Output the (x, y) coordinate of the center of the cell containing the given text.  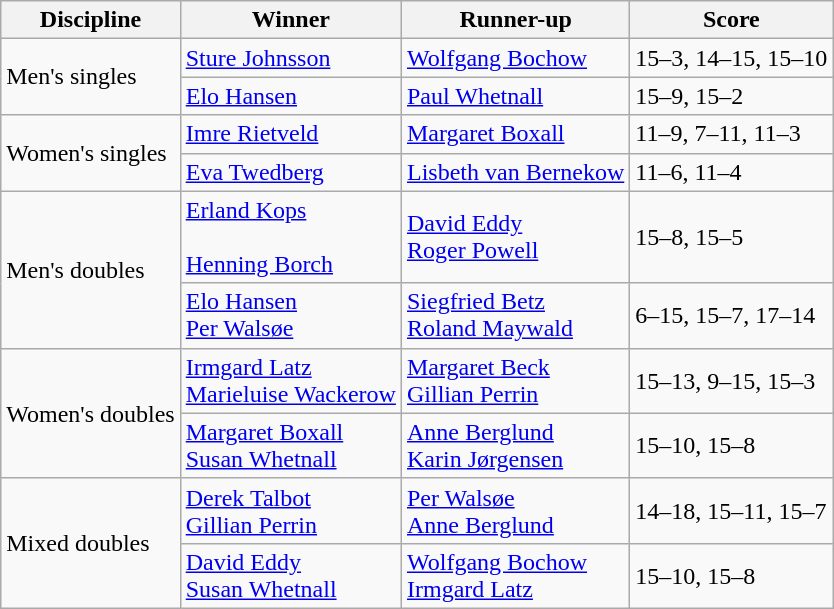
11–6, 11–4 (732, 172)
Anne Berglund Karin Jørgensen (515, 446)
Lisbeth van Bernekow (515, 172)
Wolfgang Bochow (515, 58)
15–13, 9–15, 15–3 (732, 380)
Men's singles (90, 77)
David Eddy Roger Powell (515, 237)
Winner (290, 20)
Elo Hansen Per Walsøe (290, 316)
Derek Talbot Gillian Perrin (290, 510)
Mixed doubles (90, 543)
Paul Whetnall (515, 96)
Erland Kops Henning Borch (290, 237)
Score (732, 20)
Eva Twedberg (290, 172)
Women's singles (90, 153)
Irmgard Latz Marieluise Wackerow (290, 380)
Discipline (90, 20)
15–3, 14–15, 15–10 (732, 58)
Runner-up (515, 20)
Siegfried Betz Roland Maywald (515, 316)
Margaret Boxall Susan Whetnall (290, 446)
15–8, 15–5 (732, 237)
6–15, 15–7, 17–14 (732, 316)
14–18, 15–11, 15–7 (732, 510)
Sture Johnsson (290, 58)
Elo Hansen (290, 96)
Wolfgang Bochow Irmgard Latz (515, 576)
Imre Rietveld (290, 134)
11–9, 7–11, 11–3 (732, 134)
Per Walsøe Anne Berglund (515, 510)
Men's doubles (90, 270)
15–9, 15–2 (732, 96)
David Eddy Susan Whetnall (290, 576)
Margaret Boxall (515, 134)
Margaret Beck Gillian Perrin (515, 380)
Women's doubles (90, 413)
